For the text-containing cell, return its midpoint in (X, Y) coordinate format. 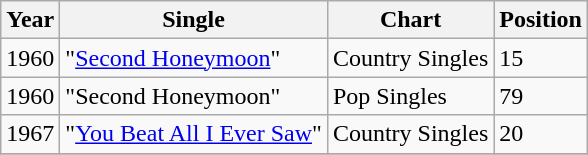
Single (194, 20)
1967 (30, 134)
"You Beat All I Ever Saw" (194, 134)
Pop Singles (410, 96)
Chart (410, 20)
20 (541, 134)
Year (30, 20)
15 (541, 58)
79 (541, 96)
Position (541, 20)
